Locate the cell with the specified text and output its [x, y] center coordinate. 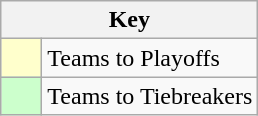
Teams to Playoffs [150, 58]
Teams to Tiebreakers [150, 96]
Key [130, 20]
